Locate the cell with the specified text and output its [X, Y] center coordinate. 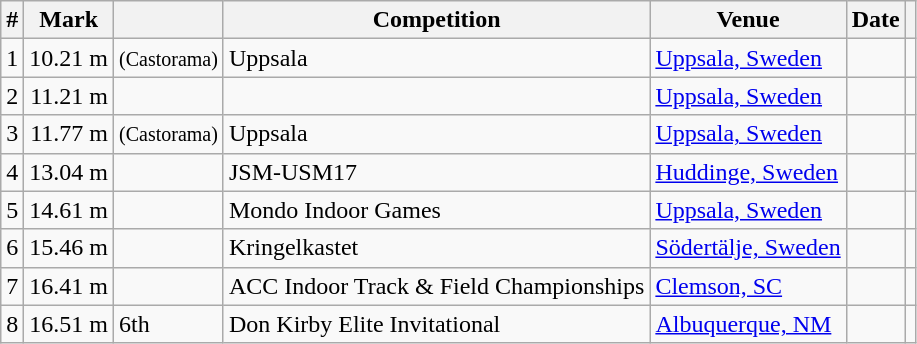
16.41 m [69, 286]
6th [169, 324]
6 [12, 248]
14.61 m [69, 210]
8 [12, 324]
11.77 m [69, 134]
3 [12, 134]
10.21 m [69, 58]
# [12, 20]
Huddinge, Sweden [748, 172]
Venue [748, 20]
5 [12, 210]
2 [12, 96]
Mark [69, 20]
1 [12, 58]
Don Kirby Elite Invitational [436, 324]
11.21 m [69, 96]
7 [12, 286]
Clemson, SC [748, 286]
Södertälje, Sweden [748, 248]
Mondo Indoor Games [436, 210]
15.46 m [69, 248]
Competition [436, 20]
ACC Indoor Track & Field Championships [436, 286]
Kringelkastet [436, 248]
Albuquerque, NM [748, 324]
JSM-USM17 [436, 172]
Date [876, 20]
16.51 m [69, 324]
13.04 m [69, 172]
4 [12, 172]
